Identify which cell holds the provided text, then report its (X, Y) central coordinate. 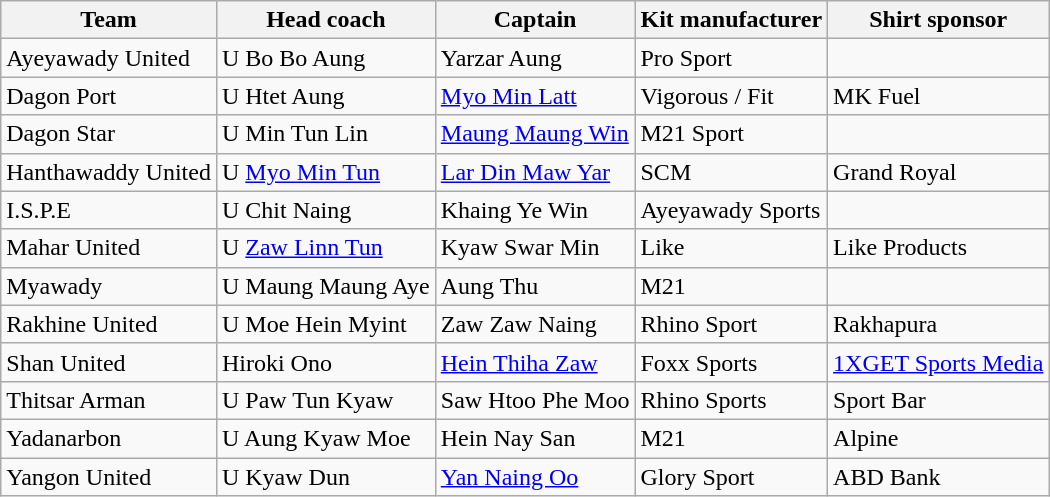
Aung Thu (535, 286)
Shan United (109, 362)
Kit manufacturer (732, 20)
Zaw Zaw Naing (535, 324)
Pro Sport (732, 58)
Head coach (326, 20)
U Min Tun Lin (326, 134)
Yangon United (109, 477)
Saw Htoo Phe Moo (535, 400)
Ayeyawady Sports (732, 210)
U Chit Naing (326, 210)
MK Fuel (938, 96)
Dagon Port (109, 96)
Sport Bar (938, 400)
Foxx Sports (732, 362)
Hanthawaddy United (109, 172)
Myo Min Latt (535, 96)
Grand Royal (938, 172)
Rhino Sport (732, 324)
Dagon Star (109, 134)
Captain (535, 20)
Yarzar Aung (535, 58)
U Moe Hein Myint (326, 324)
SCM (732, 172)
Maung Maung Win (535, 134)
ABD Bank (938, 477)
Mahar United (109, 248)
U Paw Tun Kyaw (326, 400)
Like Products (938, 248)
Like (732, 248)
U Aung Kyaw Moe (326, 438)
Rakhapura (938, 324)
U Myo Min Tun (326, 172)
U Htet Aung (326, 96)
Hein Nay San (535, 438)
1XGET Sports Media (938, 362)
I.S.P.E (109, 210)
Hein Thiha Zaw (535, 362)
Rakhine United (109, 324)
Vigorous / Fit (732, 96)
U Maung Maung Aye (326, 286)
U Kyaw Dun (326, 477)
U Bo Bo Aung (326, 58)
Team (109, 20)
Ayeyawady United (109, 58)
Hiroki Ono (326, 362)
Myawady (109, 286)
Lar Din Maw Yar (535, 172)
Yadanarbon (109, 438)
Khaing Ye Win (535, 210)
Glory Sport (732, 477)
Kyaw Swar Min (535, 248)
Yan Naing Oo (535, 477)
Thitsar Arman (109, 400)
Alpine (938, 438)
U Zaw Linn Tun (326, 248)
M21 Sport (732, 134)
Shirt sponsor (938, 20)
Rhino Sports (732, 400)
